Pinpoint the cell where the given text exists, returning its [X, Y] midpoint coordinate. 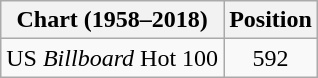
US Billboard Hot 100 [112, 58]
Position [271, 20]
592 [271, 58]
Chart (1958–2018) [112, 20]
